Search for the cell housing the specified text and yield its [X, Y] center coordinate. 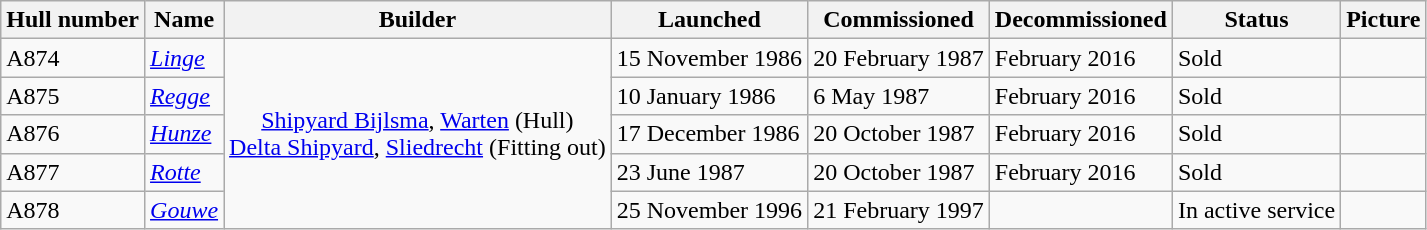
Launched [709, 20]
Linge [184, 58]
Name [184, 20]
Hunze [184, 134]
A874 [73, 58]
Builder [418, 20]
A878 [73, 210]
Status [1256, 20]
Hull number [73, 20]
23 June 1987 [709, 172]
Decommissioned [1080, 20]
Commissioned [899, 20]
A877 [73, 172]
21 February 1997 [899, 210]
10 January 1986 [709, 96]
20 February 1987 [899, 58]
Picture [1384, 20]
17 December 1986 [709, 134]
Rotte [184, 172]
A876 [73, 134]
Shipyard Bijlsma, Warten (Hull)Delta Shipyard, Sliedrecht (Fitting out) [418, 134]
In active service [1256, 210]
Regge [184, 96]
6 May 1987 [899, 96]
25 November 1996 [709, 210]
Gouwe [184, 210]
A875 [73, 96]
15 November 1986 [709, 58]
